Search for the cell housing the specified text and yield its [x, y] center coordinate. 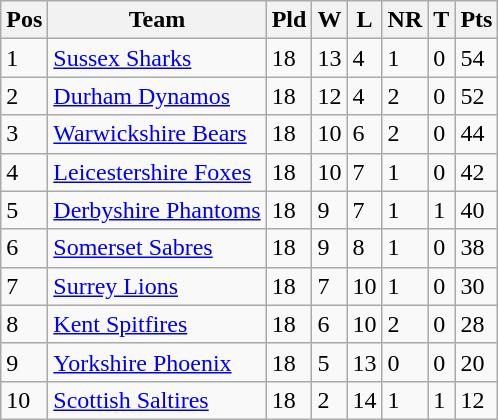
Pos [24, 20]
Kent Spitfires [157, 324]
3 [24, 134]
28 [476, 324]
L [364, 20]
NR [405, 20]
Warwickshire Bears [157, 134]
30 [476, 286]
Durham Dynamos [157, 96]
Pts [476, 20]
20 [476, 362]
14 [364, 400]
44 [476, 134]
52 [476, 96]
Sussex Sharks [157, 58]
Yorkshire Phoenix [157, 362]
54 [476, 58]
Somerset Sabres [157, 248]
T [442, 20]
Leicestershire Foxes [157, 172]
38 [476, 248]
42 [476, 172]
Surrey Lions [157, 286]
W [330, 20]
Pld [289, 20]
Derbyshire Phantoms [157, 210]
Team [157, 20]
40 [476, 210]
Scottish Saltires [157, 400]
